Return [x, y] of the center of cell containing provided text 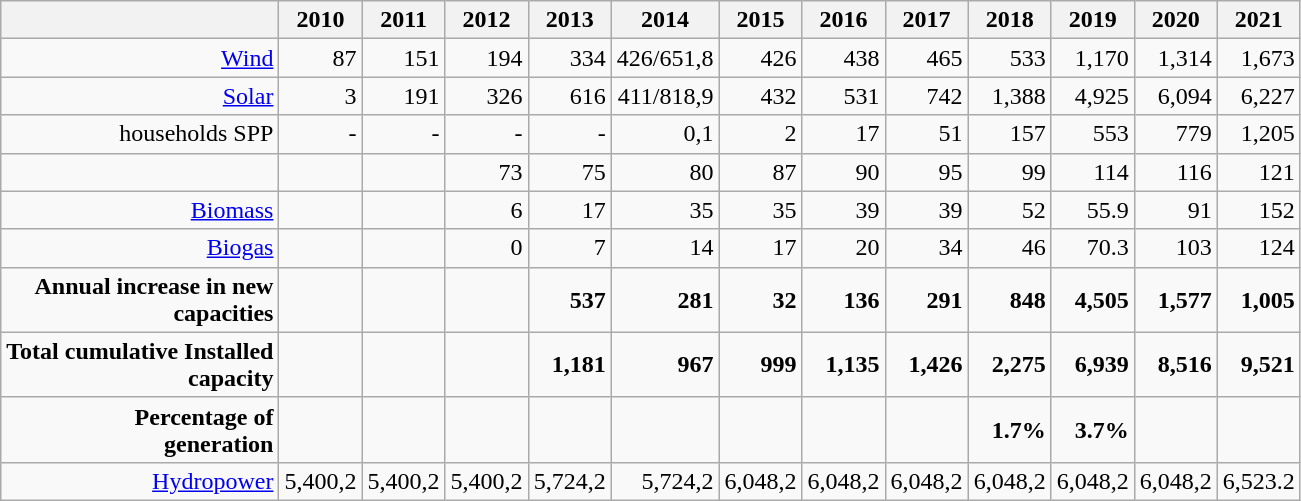
411/818,9 [665, 96]
90 [844, 172]
438 [844, 58]
152 [1258, 210]
191 [404, 96]
Solar [140, 96]
70.3 [1092, 248]
Biogas [140, 248]
6,939 [1092, 364]
779 [1176, 134]
194 [486, 58]
7 [570, 248]
2012 [486, 20]
51 [926, 134]
Total cumulative Installedcapacity [140, 364]
531 [844, 96]
426 [760, 58]
1.7% [1010, 430]
73 [486, 172]
999 [760, 364]
91 [1176, 210]
2018 [1010, 20]
2010 [320, 20]
157 [1010, 134]
2013 [570, 20]
2021 [1258, 20]
20 [844, 248]
116 [1176, 172]
334 [570, 58]
2017 [926, 20]
6 [486, 210]
2014 [665, 20]
3.7% [1092, 430]
1,005 [1258, 300]
151 [404, 58]
6,094 [1176, 96]
432 [760, 96]
1,205 [1258, 134]
742 [926, 96]
46 [1010, 248]
281 [665, 300]
80 [665, 172]
136 [844, 300]
Annual increase in newcapacities [140, 300]
1,135 [844, 364]
967 [665, 364]
553 [1092, 134]
0 [486, 248]
Wind [140, 58]
95 [926, 172]
121 [1258, 172]
75 [570, 172]
2015 [760, 20]
465 [926, 58]
1,673 [1258, 58]
103 [1176, 248]
9,521 [1258, 364]
537 [570, 300]
114 [1092, 172]
55.9 [1092, 210]
Hydropower [140, 481]
99 [1010, 172]
291 [926, 300]
2016 [844, 20]
1,577 [1176, 300]
2020 [1176, 20]
1,388 [1010, 96]
2 [760, 134]
0,1 [665, 134]
34 [926, 248]
Biomass [140, 210]
2019 [1092, 20]
3 [320, 96]
1,426 [926, 364]
32 [760, 300]
6,227 [1258, 96]
1,181 [570, 364]
616 [570, 96]
14 [665, 248]
52 [1010, 210]
426/651,8 [665, 58]
8,516 [1176, 364]
households SPP [140, 134]
848 [1010, 300]
533 [1010, 58]
Percentage ofgeneration [140, 430]
6,523.2 [1258, 481]
326 [486, 96]
2011 [404, 20]
124 [1258, 248]
4,925 [1092, 96]
1,314 [1176, 58]
4,505 [1092, 300]
2,275 [1010, 364]
1,170 [1092, 58]
